Return the (x, y) coordinate for the center point of the cell that contains the specified text.  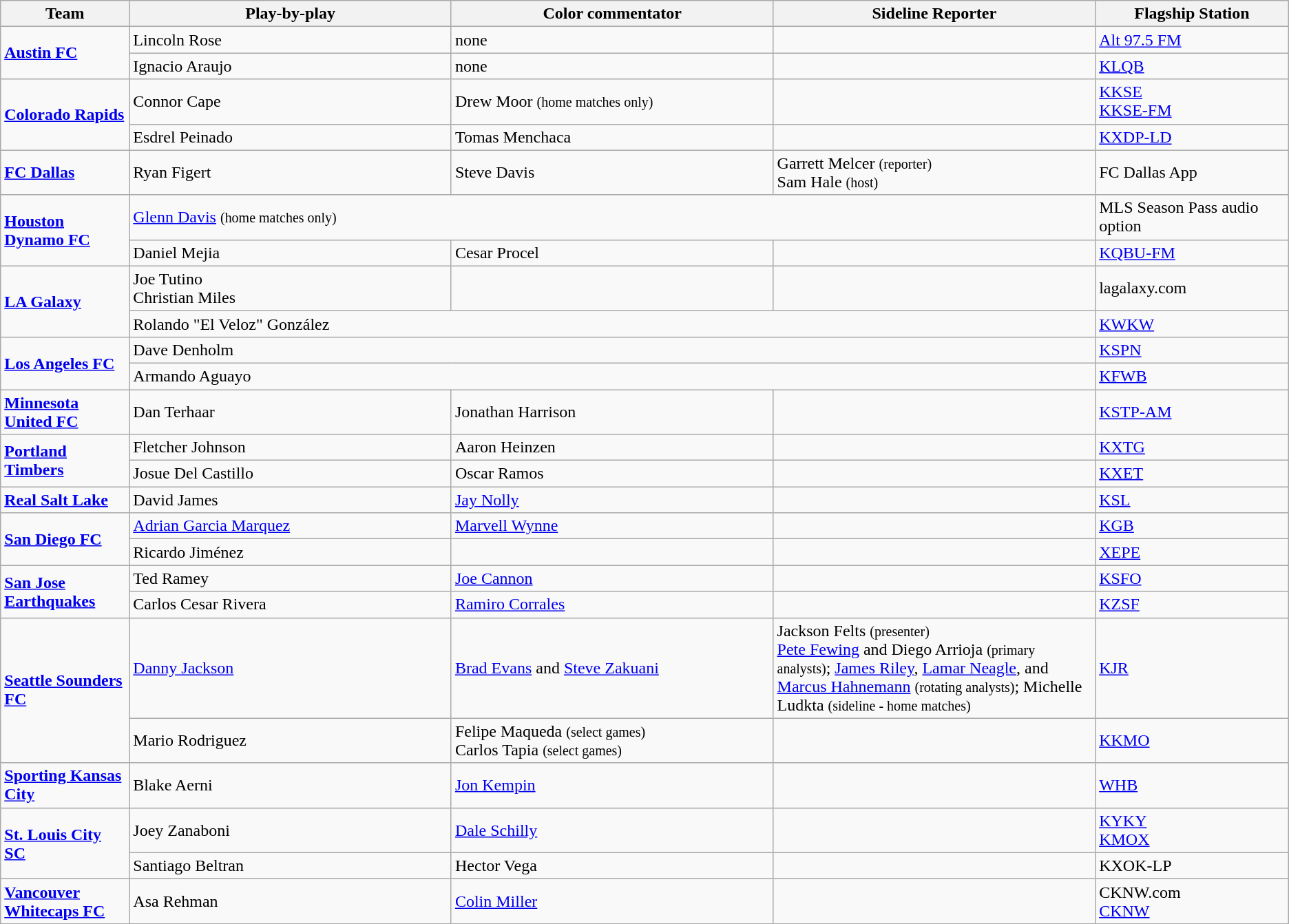
KGB (1193, 526)
Dale Schilly (612, 830)
Ted Ramey (291, 578)
KKMO (1193, 741)
Cesar Procel (612, 253)
KSL (1193, 500)
Blake Aerni (291, 785)
Glenn Davis (home matches only) (613, 218)
Joe Cannon (612, 578)
Danny Jackson (291, 668)
Armando Aguayo (613, 376)
Ramiro Corrales (612, 605)
Colin Miller (612, 901)
Tomas Menchaca (612, 137)
Houston Dynamo FC (65, 230)
Fletcher Johnson (291, 448)
Connor Cape (291, 102)
Jon Kempin (612, 785)
CKNW.com CKNW (1193, 901)
KLQB (1193, 66)
LA Galaxy (65, 302)
Color commentator (612, 14)
San Jose Earthquakes (65, 591)
KSPN (1193, 350)
Seattle Sounders FC (65, 690)
KSFO (1193, 578)
KXTG (1193, 448)
Play-by-play (291, 14)
WHB (1193, 785)
Sporting Kansas City (65, 785)
Garrett Melcer (reporter)Sam Hale (host) (934, 172)
KWKW (1193, 324)
lagalaxy.com (1193, 288)
Josue Del Castillo (291, 474)
Real Salt Lake (65, 500)
Oscar Ramos (612, 474)
Flagship Station (1193, 14)
XEPE (1193, 552)
Felipe Maqueda (select games)Carlos Tapia (select games) (612, 741)
Marvell Wynne (612, 526)
Joe Tutino Christian Miles (291, 288)
KFWB (1193, 376)
Ricardo Jiménez (291, 552)
Los Angeles FC (65, 363)
KYKY KMOX (1193, 830)
Dave Denholm (613, 350)
Adrian Garcia Marquez (291, 526)
St. Louis City SC (65, 843)
MLS Season Pass audio option (1193, 218)
Daniel Mejia (291, 253)
Santiago Beltran (291, 865)
Drew Moor (home matches only) (612, 102)
FC Dallas (65, 172)
Alt 97.5 FM (1193, 40)
Austin FC (65, 53)
KJR (1193, 668)
Mario Rodriguez (291, 741)
Brad Evans and Steve Zakuani (612, 668)
Dan Terhaar (291, 412)
KZSF (1193, 605)
David James (291, 500)
Minnesota United FC (65, 412)
Colorado Rapids (65, 114)
Carlos Cesar Rivera (291, 605)
Steve Davis (612, 172)
Asa Rehman (291, 901)
Jonathan Harrison (612, 412)
Ryan Figert (291, 172)
Rolando "El Veloz" González (613, 324)
San Diego FC (65, 539)
Jay Nolly (612, 500)
KXET (1193, 474)
Aaron Heinzen (612, 448)
Ignacio Araujo (291, 66)
Hector Vega (612, 865)
KSTP-AM (1193, 412)
Joey Zanaboni (291, 830)
Team (65, 14)
KXDP-LD (1193, 137)
Lincoln Rose (291, 40)
Esdrel Peinado (291, 137)
Vancouver Whitecaps FC (65, 901)
FC Dallas App (1193, 172)
KXOK-LP (1193, 865)
KKSEKKSE-FM (1193, 102)
Portland Timbers (65, 461)
Sideline Reporter (934, 14)
KQBU-FM (1193, 253)
